For the text-containing cell, return its midpoint in [X, Y] coordinate format. 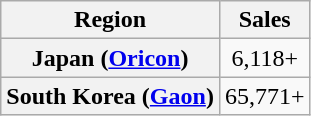
Japan (Oricon) [110, 58]
South Korea (Gaon) [110, 96]
Sales [264, 20]
Region [110, 20]
65,771+ [264, 96]
6,118+ [264, 58]
